Identify which cell holds the provided text, then report its [x, y] central coordinate. 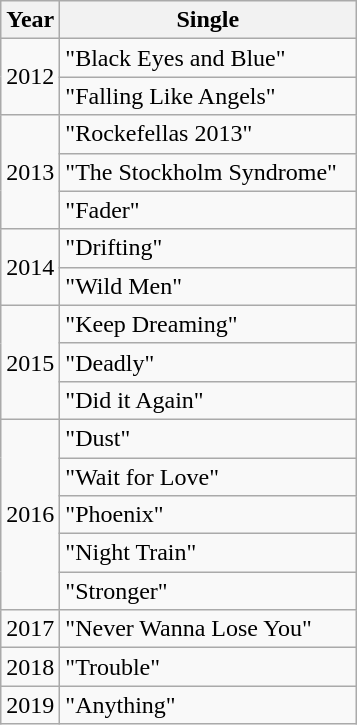
2019 [30, 705]
"Never Wanna Lose You" [208, 629]
2016 [30, 514]
"Anything" [208, 705]
"Wild Men" [208, 286]
"Deadly" [208, 362]
"Trouble" [208, 667]
"Black Eyes and Blue" [208, 58]
"Night Train" [208, 553]
"Stronger" [208, 591]
"Phoenix" [208, 515]
"Keep Dreaming" [208, 324]
Single [208, 20]
2015 [30, 362]
"Did it Again" [208, 400]
"The Stockholm Syndrome" [208, 172]
Year [30, 20]
"Drifting" [208, 248]
"Fader" [208, 210]
2012 [30, 77]
2013 [30, 172]
"Falling Like Angels" [208, 96]
"Rockefellas 2013" [208, 134]
2017 [30, 629]
"Wait for Love" [208, 477]
2018 [30, 667]
"Dust" [208, 438]
2014 [30, 267]
